Search for the cell housing the specified text and yield its (x, y) center coordinate. 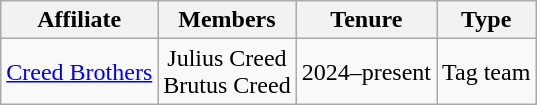
Julius CreedBrutus Creed (227, 72)
Tag team (486, 72)
Type (486, 20)
2024–present (366, 72)
Affiliate (80, 20)
Creed Brothers (80, 72)
Members (227, 20)
Tenure (366, 20)
